Scan for the cell matching the given text and deliver its (x, y) coordinate at center. 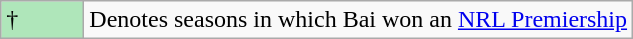
Denotes seasons in which Bai won an NRL Premiership (358, 20)
† (42, 20)
